Output the (X, Y) coordinate of the center of the cell containing the given text.  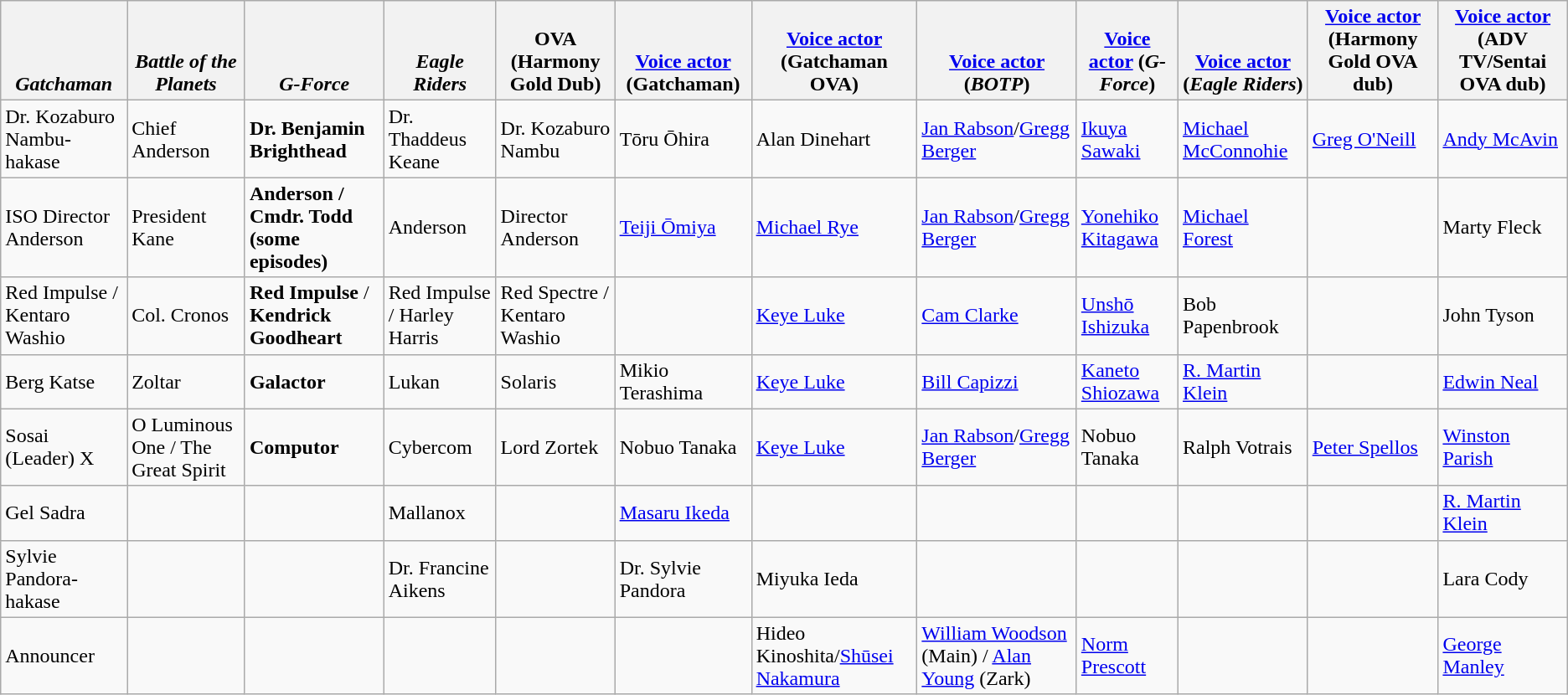
Dr. Benjamin Brighthead (314, 139)
Michael Rye (834, 228)
ISO Director Anderson (64, 228)
Peter Spellos (1373, 447)
Voice actor (BOTP) (997, 50)
Mikio Terashima (683, 382)
Winston Parish (1503, 447)
Director Anderson (555, 228)
G-Force (314, 50)
George Manley (1503, 656)
Dr. Kozaburo Nambu-hakase (64, 139)
Kaneto Shiozawa (1127, 382)
Dr. Sylvie Pandora (683, 579)
John Tyson (1503, 316)
Dr. Kozaburo Nambu (555, 139)
Sylvie Pandora-hakase (64, 579)
Ikuya Sawaki (1127, 139)
Greg O'Neill (1373, 139)
Lord Zortek (555, 447)
Hideo Kinoshita/Shūsei Nakamura (834, 656)
Cybercom (440, 447)
Unshō Ishizuka (1127, 316)
Gatchaman (64, 50)
Yonehiko Kitagawa (1127, 228)
Michael Forest (1243, 228)
Solaris (555, 382)
OVA (Harmony Gold Dub) (555, 50)
Ralph Votrais (1243, 447)
Red Impulse / Kentaro Washio (64, 316)
Alan Dinehart (834, 139)
Masaru Ikeda (683, 512)
Gel Sadra (64, 512)
Galactor (314, 382)
Marty Fleck (1503, 228)
Voice actor (Harmony Gold OVA dub) (1373, 50)
Dr. Thaddeus Keane (440, 139)
Bob Papenbrook (1243, 316)
William Woodson (Main) / Alan Young (Zark) (997, 656)
Eagle Riders (440, 50)
Computor (314, 447)
Miyuka Ieda (834, 579)
Anderson / Cmdr. Todd (some episodes) (314, 228)
Norm Prescott (1127, 656)
Bill Capizzi (997, 382)
Edwin Neal (1503, 382)
Tōru Ōhira (683, 139)
Voice actor (Gatchaman) (683, 50)
Lara Cody (1503, 579)
Teiji Ōmiya (683, 228)
Voice actor (Eagle Riders) (1243, 50)
Voice actor (Gatchaman OVA) (834, 50)
Cam Clarke (997, 316)
Michael McConnohie (1243, 139)
Andy McAvin (1503, 139)
Announcer (64, 656)
Voice actor (ADV TV/Sentai OVA dub) (1503, 50)
Red Impulse / Harley Harris (440, 316)
Berg Katse (64, 382)
Lukan (440, 382)
Voice actor (G-Force) (1127, 50)
Red Spectre / Kentaro Washio (555, 316)
O Luminous One / The Great Spirit (186, 447)
Battle of the Planets (186, 50)
Anderson (440, 228)
President Kane (186, 228)
Mallanox (440, 512)
Chief Anderson (186, 139)
Red Impulse / Kendrick Goodheart (314, 316)
Col. Cronos (186, 316)
Sosai (Leader) X (64, 447)
Zoltar (186, 382)
Dr. Francine Aikens (440, 579)
